From the cell containing the given text, extract its center point as [x, y] coordinate. 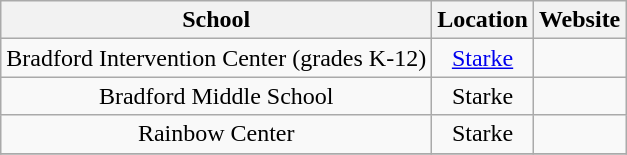
Bradford Intervention Center (grades K-12) [216, 58]
Website [579, 20]
School [216, 20]
Bradford Middle School [216, 96]
Rainbow Center [216, 134]
Location [483, 20]
